Capture the cell that displays the provided text and extract its (X, Y) central coordinate. 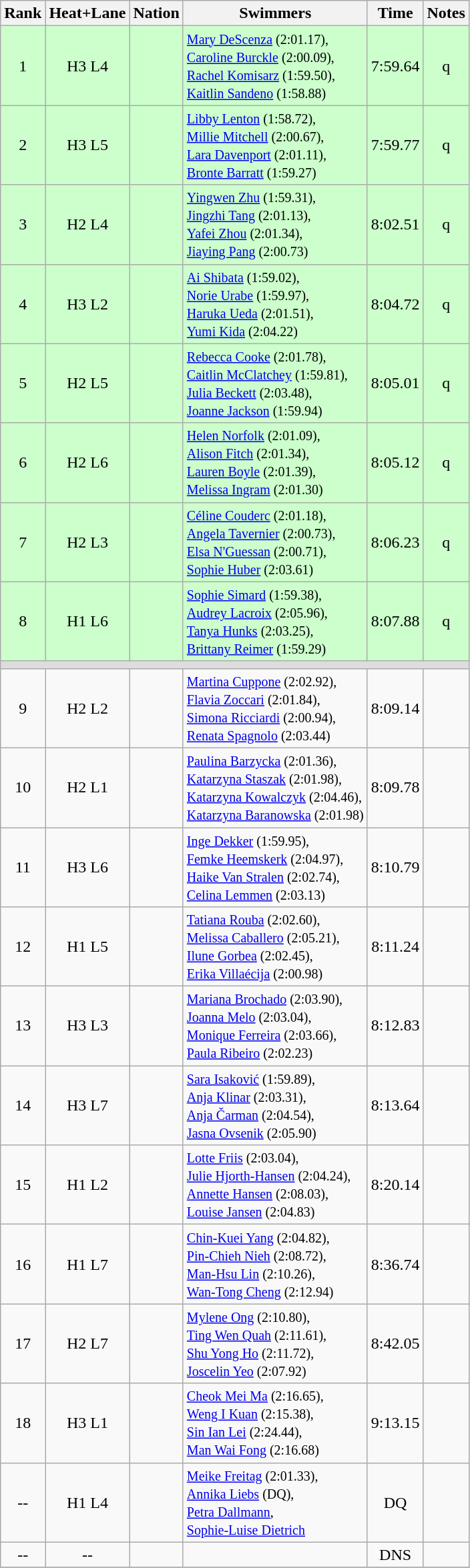
Lotte Friis (2:03.04), Julie Hjorth-Hansen (2:04.24), Annette Hansen (2:08.03), Louise Jansen (2:04.83) (275, 1185)
Sara Isaković (1:59.89), Anja Klinar (2:03.31), Anja Čarman (2:04.54), Jasna Ovsenik (2:05.90) (275, 1106)
Paulina Barzycka (2:01.36), Katarzyna Staszak (2:01.98), Katarzyna Kowalczyk (2:04.46), Katarzyna Baranowska (2:01.98) (275, 787)
8:06.23 (395, 542)
14 (23, 1106)
8:12.83 (395, 1026)
1 (23, 65)
Meike Freitag (2:01.33), Annika Liebs (DQ), Petra Dallmann, Sophie-Luise Dietrich (275, 1502)
8:42.05 (395, 1343)
H3 L2 (87, 304)
8:02.51 (395, 224)
18 (23, 1423)
H2 L6 (87, 463)
8:07.88 (395, 622)
H2 L5 (87, 383)
Rebecca Cooke (2:01.78), Caitlin McClatchey (1:59.81), Julia Beckett (2:03.48), Joanne Jackson (1:59.94) (275, 383)
Notes (446, 13)
H1 L4 (87, 1502)
Yingwen Zhu (1:59.31), Jingzhi Tang (2:01.13), Yafei Zhou (2:01.34), Jiaying Pang (2:00.73) (275, 224)
8:13.64 (395, 1106)
8:20.14 (395, 1185)
8:10.79 (395, 867)
13 (23, 1026)
8:09.14 (395, 708)
H1 L2 (87, 1185)
Chin-Kuei Yang (2:04.82), Pin-Chieh Nieh (2:08.72), Man-Hsu Lin (2:10.26), Wan-Tong Cheng (2:12.94) (275, 1265)
H3 L7 (87, 1106)
9:13.15 (395, 1423)
H2 L1 (87, 787)
H1 L6 (87, 622)
H3 L4 (87, 65)
H1 L7 (87, 1265)
H2 L2 (87, 708)
16 (23, 1265)
8:36.74 (395, 1265)
Swimmers (275, 13)
8:11.24 (395, 947)
Inge Dekker (1:59.95), Femke Heemskerk (2:04.97), Haike Van Stralen (2:02.74), Celina Lemmen (2:03.13) (275, 867)
7:59.64 (395, 65)
Time (395, 13)
Heat+Lane (87, 13)
17 (23, 1343)
Ai Shibata (1:59.02), Norie Urabe (1:59.97), Haruka Ueda (2:01.51), Yumi Kida (2:04.22) (275, 304)
Sophie Simard (1:59.38), Audrey Lacroix (2:05.96), Tanya Hunks (2:03.25), Brittany Reimer (1:59.29) (275, 622)
8:09.78 (395, 787)
7 (23, 542)
8:05.01 (395, 383)
9 (23, 708)
Libby Lenton (1:58.72), Millie Mitchell (2:00.67), Lara Davenport (2:01.11), Bronte Barratt (1:59.27) (275, 145)
3 (23, 224)
2 (23, 145)
4 (23, 304)
Rank (23, 13)
Nation (156, 13)
5 (23, 383)
H3 L5 (87, 145)
11 (23, 867)
Mary DeScenza (2:01.17), Caroline Burckle (2:00.09), Rachel Komisarz (1:59.50), Kaitlin Sandeno (1:58.88) (275, 65)
15 (23, 1185)
H1 L5 (87, 947)
8 (23, 622)
Martina Cuppone (2:02.92), Flavia Zoccari (2:01.84), Simona Ricciardi (2:00.94), Renata Spagnolo (2:03.44) (275, 708)
Mylene Ong (2:10.80), Ting Wen Quah (2:11.61), Shu Yong Ho (2:11.72), Joscelin Yeo (2:07.92) (275, 1343)
8:04.72 (395, 304)
Cheok Mei Ma (2:16.65), Weng I Kuan (2:15.38), Sin Ian Lei (2:24.44), Man Wai Fong (2:16.68) (275, 1423)
12 (23, 947)
Helen Norfolk (2:01.09), Alison Fitch (2:01.34), Lauren Boyle (2:01.39), Melissa Ingram (2:01.30) (275, 463)
H3 L6 (87, 867)
Céline Couderc (2:01.18), Angela Tavernier (2:00.73), Elsa N'Guessan (2:00.71), Sophie Huber (2:03.61) (275, 542)
H2 L3 (87, 542)
DNS (395, 1555)
10 (23, 787)
Tatiana Rouba (2:02.60), Melissa Caballero (2:05.21), Ilune Gorbea (2:02.45), Erika Villaécija (2:00.98) (275, 947)
Mariana Brochado (2:03.90), Joanna Melo (2:03.04), Monique Ferreira (2:03.66), Paula Ribeiro (2:02.23) (275, 1026)
H3 L3 (87, 1026)
6 (23, 463)
H2 L4 (87, 224)
7:59.77 (395, 145)
H2 L7 (87, 1343)
8:05.12 (395, 463)
H3 L1 (87, 1423)
DQ (395, 1502)
